Return the (x, y) coordinate for the center point of the cell that contains the specified text.  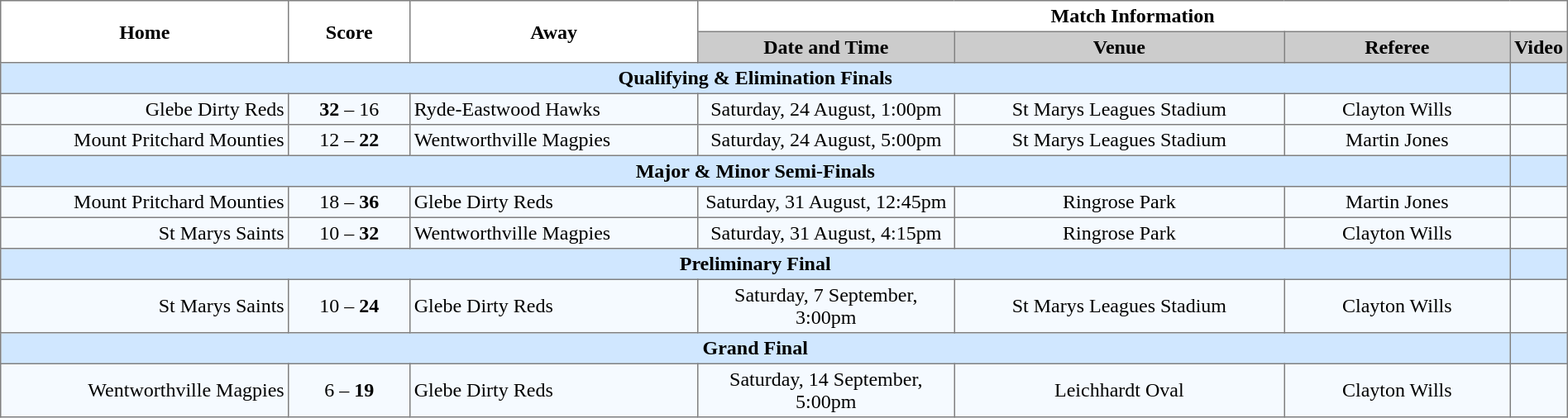
Qualifying & Elimination Finals (756, 78)
10 – 32 (349, 233)
6 – 19 (349, 390)
Venue (1120, 47)
Saturday, 7 September, 3:00pm (826, 306)
Saturday, 31 August, 12:45pm (826, 202)
Preliminary Final (756, 264)
10 – 24 (349, 306)
Saturday, 24 August, 1:00pm (826, 109)
Major & Minor Semi-Finals (756, 171)
Date and Time (826, 47)
Match Information (1133, 17)
Score (349, 31)
Home (145, 31)
Away (554, 31)
Leichhardt Oval (1120, 390)
Saturday, 14 September, 5:00pm (826, 390)
Grand Final (756, 349)
Ryde-Eastwood Hawks (554, 109)
12 – 22 (349, 140)
Saturday, 24 August, 5:00pm (826, 140)
Video (1539, 47)
32 – 16 (349, 109)
18 – 36 (349, 202)
Saturday, 31 August, 4:15pm (826, 233)
Referee (1398, 47)
